Identify which cell holds the provided text, then report its [X, Y] central coordinate. 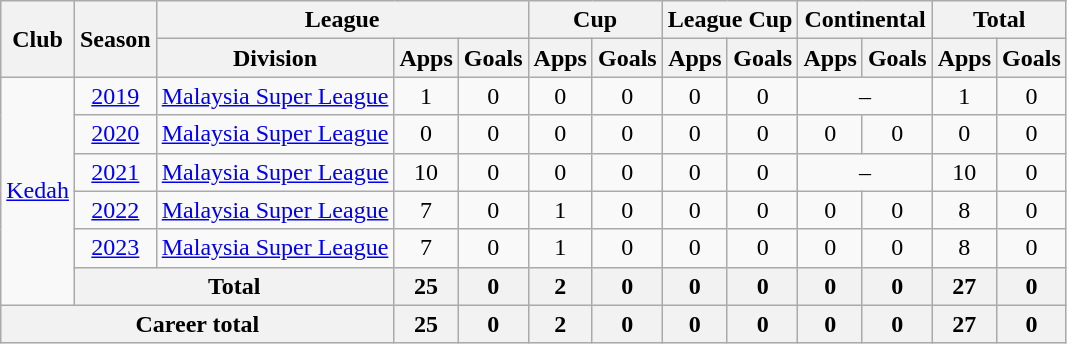
2022 [115, 210]
2020 [115, 134]
2019 [115, 96]
Division [275, 58]
Kedah [38, 191]
2021 [115, 172]
Continental [865, 20]
2023 [115, 248]
Cup [595, 20]
Club [38, 39]
League Cup [730, 20]
League [342, 20]
Career total [198, 324]
Season [115, 39]
